Return [X, Y] of the center of cell containing provided text 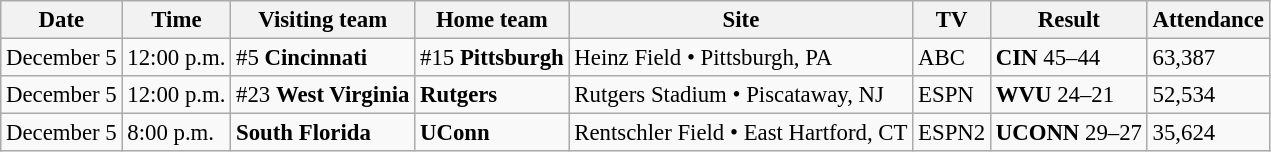
Rutgers [492, 95]
Result [1068, 20]
63,387 [1208, 58]
52,534 [1208, 95]
UCONN 29–27 [1068, 133]
35,624 [1208, 133]
South Florida [323, 133]
#23 West Virginia [323, 95]
TV [952, 20]
Rutgers Stadium • Piscataway, NJ [741, 95]
ESPN [952, 95]
WVU 24–21 [1068, 95]
8:00 p.m. [176, 133]
CIN 45–44 [1068, 58]
UConn [492, 133]
Date [62, 20]
ABC [952, 58]
Attendance [1208, 20]
Visiting team [323, 20]
Heinz Field • Pittsburgh, PA [741, 58]
Time [176, 20]
#5 Cincinnati [323, 58]
Home team [492, 20]
Site [741, 20]
#15 Pittsburgh [492, 58]
Rentschler Field • East Hartford, CT [741, 133]
ESPN2 [952, 133]
